Return [x, y] of the center of cell containing provided text 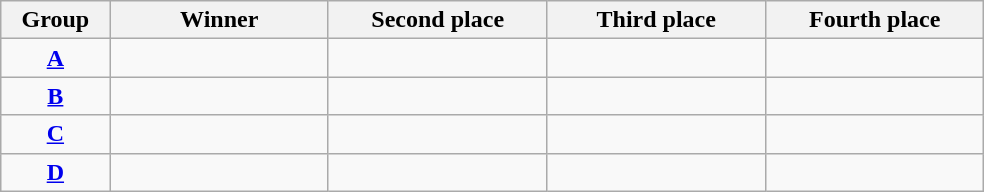
Third place [656, 20]
B [56, 96]
D [56, 172]
A [56, 58]
Fourth place [874, 20]
Group [56, 20]
Winner [219, 20]
Second place [437, 20]
C [56, 134]
